From the cell containing the given text, extract its center point as (x, y) coordinate. 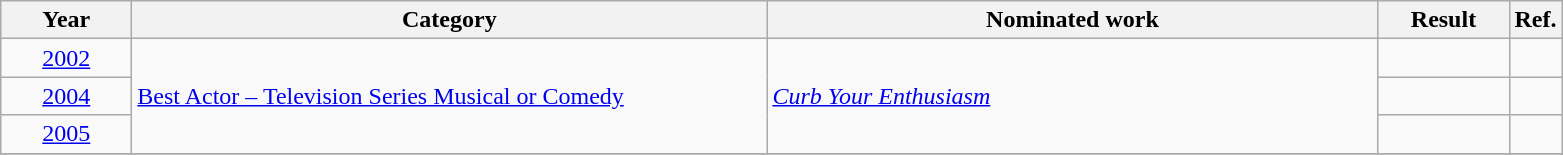
Nominated work (1072, 20)
Result (1444, 20)
2002 (66, 58)
Best Actor – Television Series Musical or Comedy (450, 96)
Category (450, 20)
Curb Your Enthusiasm (1072, 96)
Ref. (1536, 20)
2005 (66, 134)
2004 (66, 96)
Year (66, 20)
